From the cell containing the given text, extract its center point as (x, y) coordinate. 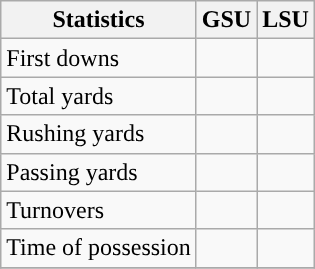
Turnovers (99, 210)
LSU (286, 20)
Passing yards (99, 172)
Total yards (99, 96)
GSU (226, 20)
Time of possession (99, 248)
Rushing yards (99, 134)
Statistics (99, 20)
First downs (99, 58)
